From the cell containing the given text, extract its center point as (X, Y) coordinate. 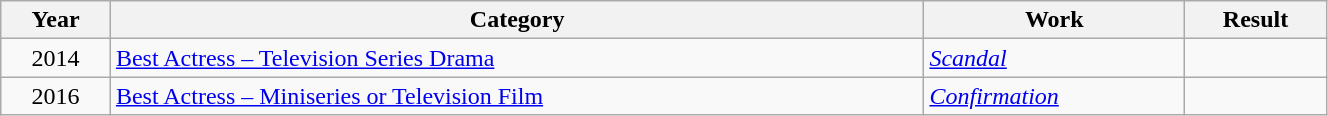
Year (56, 20)
Category (517, 20)
Work (1054, 20)
Scandal (1054, 58)
Confirmation (1054, 96)
2014 (56, 58)
Result (1256, 20)
Best Actress – Miniseries or Television Film (517, 96)
2016 (56, 96)
Best Actress – Television Series Drama (517, 58)
